Output the (X, Y) coordinate of the center of the cell containing the given text.  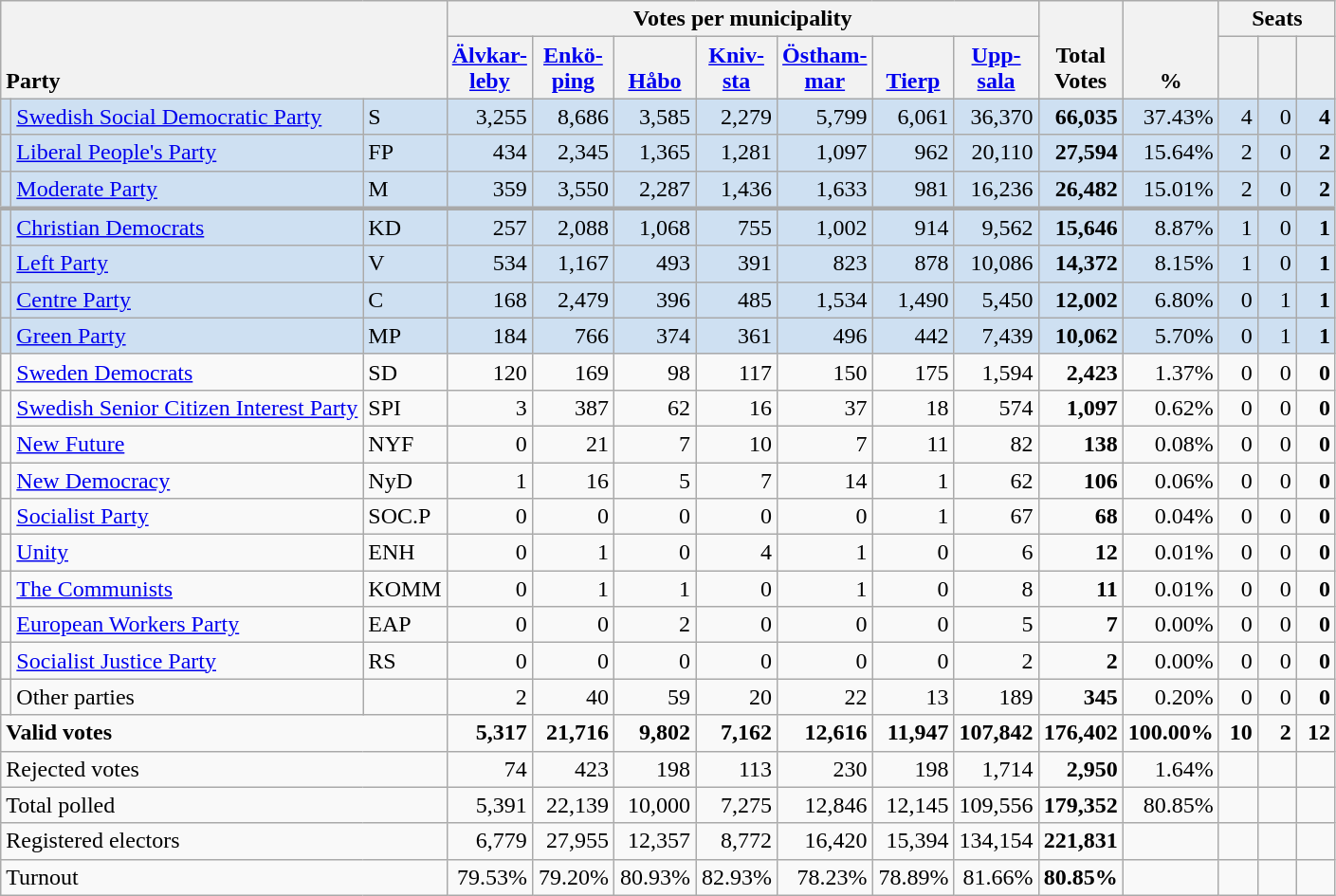
79.53% (489, 877)
823 (825, 264)
230 (825, 769)
6 (996, 553)
766 (573, 336)
1,002 (825, 228)
81.66% (996, 877)
Sweden Democrats (188, 372)
7,162 (737, 733)
11,947 (913, 733)
ENH (405, 553)
Seats (1276, 19)
Moderate Party (188, 190)
79.20% (573, 877)
2,950 (1081, 769)
Registered electors (224, 841)
8,772 (737, 841)
NYF (405, 444)
Tierp (913, 68)
5,450 (996, 300)
2,345 (573, 153)
0.62% (1170, 408)
SD (405, 372)
106 (1081, 481)
1,714 (996, 769)
RS (405, 661)
1,068 (654, 228)
67 (996, 517)
Centre Party (188, 300)
82.93% (737, 877)
27,955 (573, 841)
10,062 (1081, 336)
74 (489, 769)
1,594 (996, 372)
9,562 (996, 228)
Östham- mar (825, 68)
175 (913, 372)
Turnout (224, 877)
15.01% (1170, 190)
16,236 (996, 190)
179,352 (1081, 805)
SPI (405, 408)
496 (825, 336)
9,802 (654, 733)
13 (913, 697)
KD (405, 228)
387 (573, 408)
0.04% (1170, 517)
European Workers Party (188, 625)
7,439 (996, 336)
1,365 (654, 153)
981 (913, 190)
109,556 (996, 805)
5,391 (489, 805)
12,616 (825, 733)
485 (737, 300)
0.08% (1170, 444)
15,646 (1081, 228)
21 (573, 444)
V (405, 264)
2,287 (654, 190)
12,846 (825, 805)
37.43% (1170, 117)
1.64% (1170, 769)
1,490 (913, 300)
534 (489, 264)
374 (654, 336)
107,842 (996, 733)
423 (573, 769)
Valid votes (224, 733)
Left Party (188, 264)
5,317 (489, 733)
221,831 (1081, 841)
134,154 (996, 841)
1,633 (825, 190)
14 (825, 481)
Älvkar- leby (489, 68)
962 (913, 153)
66,035 (1081, 117)
1,281 (737, 153)
8.87% (1170, 228)
16,420 (825, 841)
The Communists (188, 589)
Kniv- sta (737, 68)
574 (996, 408)
396 (654, 300)
C (405, 300)
176,402 (1081, 733)
2,423 (1081, 372)
120 (489, 372)
Other parties (188, 697)
27,594 (1081, 153)
2,088 (573, 228)
3,585 (654, 117)
18 (913, 408)
3,550 (573, 190)
914 (913, 228)
12,145 (913, 805)
Christian Democrats (188, 228)
0.06% (1170, 481)
78.89% (913, 877)
10,086 (996, 264)
10,000 (654, 805)
59 (654, 697)
Swedish Social Democratic Party (188, 117)
SOC.P (405, 517)
37 (825, 408)
391 (737, 264)
184 (489, 336)
113 (737, 769)
3,255 (489, 117)
1,436 (737, 190)
22 (825, 697)
2,479 (573, 300)
S (405, 117)
Swedish Senior Citizen Interest Party (188, 408)
7,275 (737, 805)
FP (405, 153)
M (405, 190)
Liberal People's Party (188, 153)
21,716 (573, 733)
8,686 (573, 117)
150 (825, 372)
New Future (188, 444)
% (1170, 49)
15.64% (1170, 153)
Total polled (224, 805)
3 (489, 408)
KOMM (405, 589)
1.37% (1170, 372)
Socialist Justice Party (188, 661)
22,139 (573, 805)
6,779 (489, 841)
878 (913, 264)
68 (1081, 517)
78.23% (825, 877)
5.70% (1170, 336)
0.20% (1170, 697)
Socialist Party (188, 517)
1,534 (825, 300)
755 (737, 228)
359 (489, 190)
345 (1081, 697)
8.15% (1170, 264)
26,482 (1081, 190)
Votes per municipality (742, 19)
Party (224, 49)
Upp- sala (996, 68)
8 (996, 589)
EAP (405, 625)
168 (489, 300)
98 (654, 372)
12,002 (1081, 300)
361 (737, 336)
82 (996, 444)
New Democracy (188, 481)
Unity (188, 553)
169 (573, 372)
Green Party (188, 336)
2,279 (737, 117)
12,357 (654, 841)
434 (489, 153)
Enkö- ping (573, 68)
1,167 (573, 264)
20 (737, 697)
6.80% (1170, 300)
6,061 (913, 117)
442 (913, 336)
NyD (405, 481)
117 (737, 372)
40 (573, 697)
257 (489, 228)
100.00% (1170, 733)
Rejected votes (224, 769)
Håbo (654, 68)
14,372 (1081, 264)
80.93% (654, 877)
Total Votes (1081, 49)
138 (1081, 444)
36,370 (996, 117)
5,799 (825, 117)
15,394 (913, 841)
MP (405, 336)
493 (654, 264)
189 (996, 697)
20,110 (996, 153)
